Output the (x, y) coordinate of the center of the cell containing the given text.  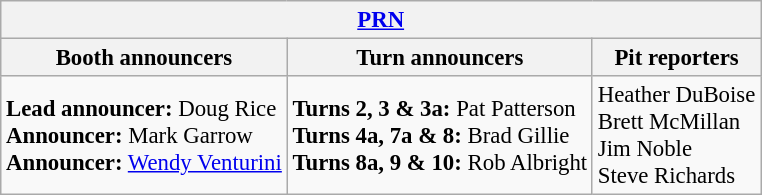
Turns 2, 3 & 3a: Pat PattersonTurns 4a, 7a & 8: Brad GillieTurns 8a, 9 & 10: Rob Albright (440, 136)
Heather DuBoiseBrett McMillanJim NobleSteve Richards (676, 136)
Pit reporters (676, 58)
PRN (381, 20)
Turn announcers (440, 58)
Lead announcer: Doug RiceAnnouncer: Mark GarrowAnnouncer: Wendy Venturini (144, 136)
Booth announcers (144, 58)
